Capture the cell that displays the provided text and extract its [x, y] central coordinate. 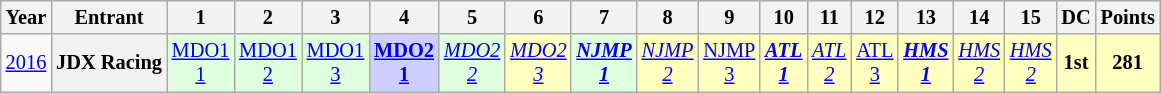
2 [268, 17]
ATL1 [784, 63]
HMS1 [926, 63]
3 [336, 17]
Year [26, 17]
15 [1031, 17]
1 [200, 17]
MDO22 [472, 63]
DC [1076, 17]
11 [829, 17]
7 [604, 17]
JDX Racing [109, 63]
5 [472, 17]
ATL3 [874, 63]
10 [784, 17]
NJMP2 [668, 63]
MDO12 [268, 63]
12 [874, 17]
MDO21 [404, 63]
13 [926, 17]
NJMP3 [729, 63]
281 [1128, 63]
8 [668, 17]
MDO11 [200, 63]
MDO23 [538, 63]
Points [1128, 17]
ATL2 [829, 63]
Entrant [109, 17]
2016 [26, 63]
6 [538, 17]
4 [404, 17]
14 [979, 17]
NJMP1 [604, 63]
1st [1076, 63]
MDO13 [336, 63]
9 [729, 17]
